For the text-containing cell, return its midpoint in [x, y] coordinate format. 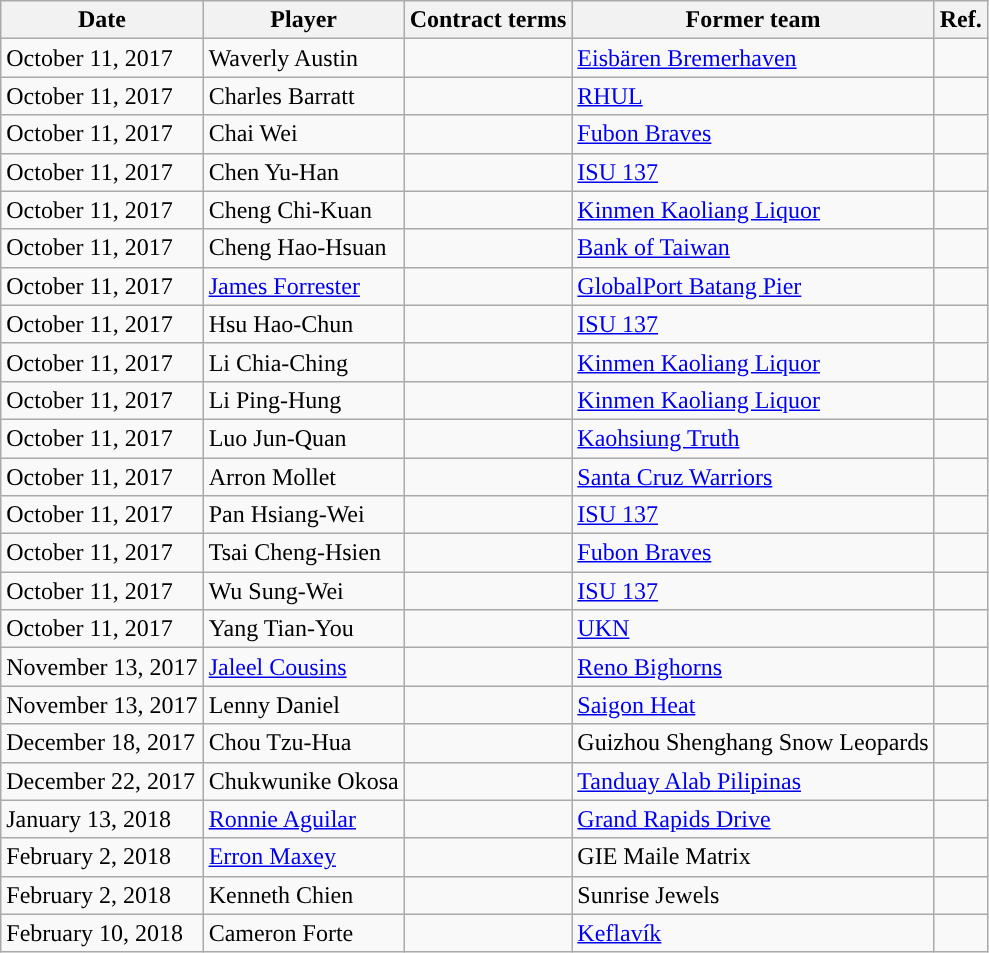
Former team [753, 20]
Kenneth Chien [304, 895]
February 10, 2018 [102, 933]
Sunrise Jewels [753, 895]
Tanduay Alab Pilipinas [753, 781]
Jaleel Cousins [304, 667]
Grand Rapids Drive [753, 819]
Erron Maxey [304, 857]
Pan Hsiang-Wei [304, 515]
Chen Yu-Han [304, 172]
Keflavík [753, 933]
Cameron Forte [304, 933]
January 13, 2018 [102, 819]
Saigon Heat [753, 705]
Ref. [960, 20]
Guizhou Shenghang Snow Leopards [753, 743]
Bank of Taiwan [753, 248]
Lenny Daniel [304, 705]
Li Ping-Hung [304, 400]
Luo Jun-Quan [304, 438]
Wu Sung-Wei [304, 591]
RHUL [753, 96]
Hsu Hao-Chun [304, 324]
Reno Bighorns [753, 667]
Contract terms [488, 20]
Cheng Hao-Hsuan [304, 248]
GIE Maile Matrix [753, 857]
December 18, 2017 [102, 743]
James Forrester [304, 286]
Li Chia-Ching [304, 362]
Chai Wei [304, 134]
Date [102, 20]
Ronnie Aguilar [304, 819]
Waverly Austin [304, 58]
Santa Cruz Warriors [753, 477]
GlobalPort Batang Pier [753, 286]
Charles Barratt [304, 96]
UKN [753, 629]
Arron Mollet [304, 477]
December 22, 2017 [102, 781]
Yang Tian-You [304, 629]
Player [304, 20]
Chukwunike Okosa [304, 781]
Kaohsiung Truth [753, 438]
Cheng Chi-Kuan [304, 210]
Tsai Cheng-Hsien [304, 553]
Chou Tzu-Hua [304, 743]
Eisbären Bremerhaven [753, 58]
